Return the [X, Y] coordinate for the center point of the cell that contains the specified text.  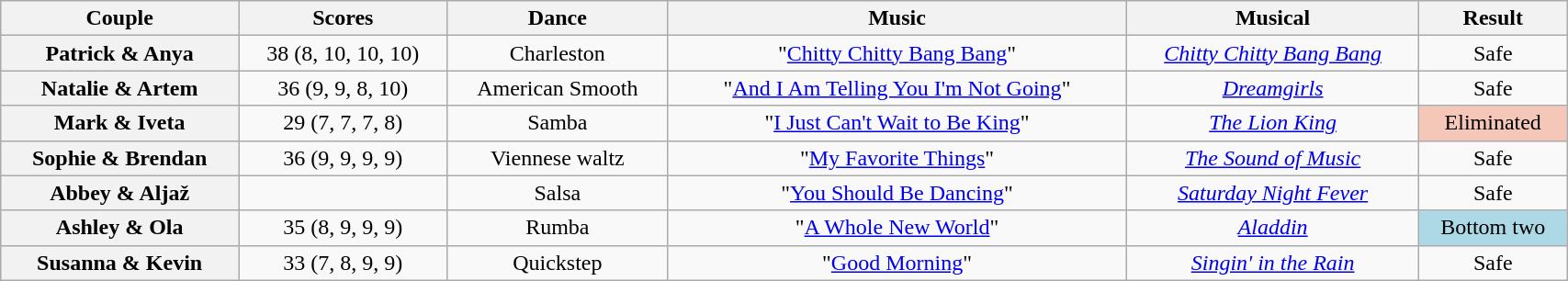
Music [897, 18]
Ashley & Ola [119, 228]
29 (7, 7, 7, 8) [344, 123]
Viennese waltz [558, 158]
"Chitty Chitty Bang Bang" [897, 53]
"My Favorite Things" [897, 158]
Natalie & Artem [119, 88]
Couple [119, 18]
"A Whole New World" [897, 228]
Saturday Night Fever [1272, 193]
Charleston [558, 53]
Rumba [558, 228]
Singin' in the Rain [1272, 263]
The Sound of Music [1272, 158]
Musical [1272, 18]
Chitty Chitty Bang Bang [1272, 53]
35 (8, 9, 9, 9) [344, 228]
"Good Morning" [897, 263]
American Smooth [558, 88]
Patrick & Anya [119, 53]
Mark & Iveta [119, 123]
Abbey & Aljaž [119, 193]
38 (8, 10, 10, 10) [344, 53]
33 (7, 8, 9, 9) [344, 263]
Susanna & Kevin [119, 263]
Eliminated [1494, 123]
36 (9, 9, 9, 9) [344, 158]
Result [1494, 18]
Quickstep [558, 263]
Salsa [558, 193]
"I Just Can't Wait to Be King" [897, 123]
Samba [558, 123]
Scores [344, 18]
Sophie & Brendan [119, 158]
Dreamgirls [1272, 88]
"And I Am Telling You I'm Not Going" [897, 88]
36 (9, 9, 8, 10) [344, 88]
The Lion King [1272, 123]
Bottom two [1494, 228]
Aladdin [1272, 228]
"You Should Be Dancing" [897, 193]
Dance [558, 18]
